From the cell containing the given text, extract its center point as (X, Y) coordinate. 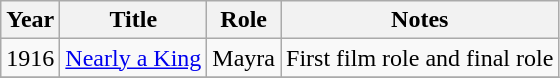
First film role and final role (420, 58)
Notes (420, 20)
1916 (30, 58)
Mayra (244, 58)
Role (244, 20)
Nearly a King (134, 58)
Title (134, 20)
Year (30, 20)
